Pinpoint the cell where the given text exists, returning its (x, y) midpoint coordinate. 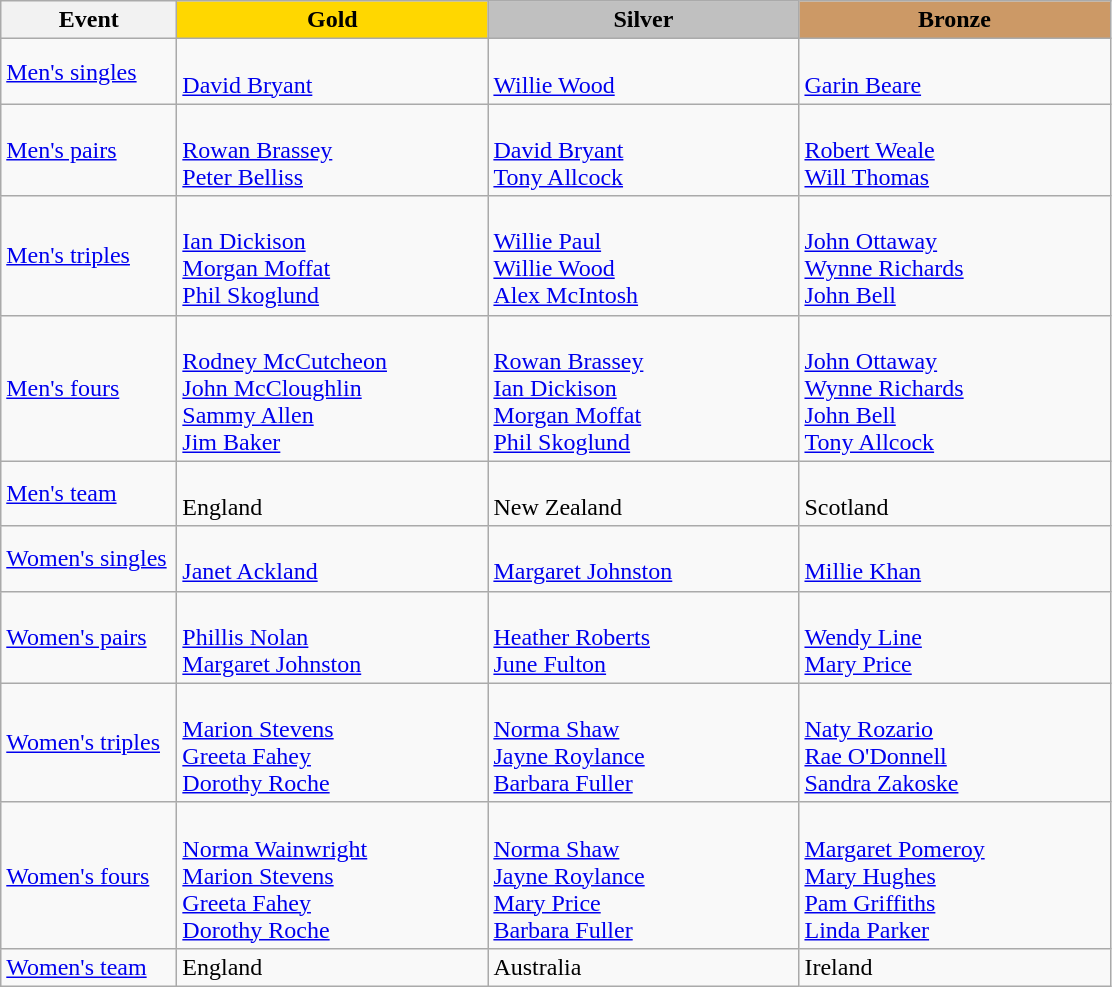
Norma Wainwright Marion Stevens Greeta Fahey Dorothy Roche (332, 875)
Garin Beare (954, 72)
New Zealand (644, 494)
John Ottaway Wynne Richards John Bell (954, 256)
Bronze (954, 20)
John Ottaway Wynne Richards John Bell Tony Allcock (954, 388)
Rowan Brassey Ian Dickison Morgan Moffat Phil Skoglund (644, 388)
Men's team (89, 494)
Rodney McCutcheon John McCloughlin Sammy Allen Jim Baker (332, 388)
Phillis Nolan Margaret Johnston (332, 637)
Ireland (954, 967)
Norma Shaw Jayne Roylance Barbara Fuller (644, 742)
Margaret Johnston (644, 558)
Women's fours (89, 875)
Women's team (89, 967)
Women's triples (89, 742)
Millie Khan (954, 558)
David Bryant Tony Allcock (644, 150)
Men's fours (89, 388)
Willie Wood (644, 72)
Wendy Line Mary Price (954, 637)
Ian Dickison Morgan Moffat Phil Skoglund (332, 256)
Robert Weale Will Thomas (954, 150)
Janet Ackland (332, 558)
Event (89, 20)
Scotland (954, 494)
Gold (332, 20)
Norma Shaw Jayne Roylance Mary Price Barbara Fuller (644, 875)
David Bryant (332, 72)
Silver (644, 20)
Rowan Brassey Peter Belliss (332, 150)
Heather Roberts June Fulton (644, 637)
Naty Rozario Rae O'Donnell Sandra Zakoske (954, 742)
Margaret Pomeroy Mary Hughes Pam Griffiths Linda Parker (954, 875)
Women's singles (89, 558)
Men's pairs (89, 150)
Australia (644, 967)
Willie Paul Willie Wood Alex McIntosh (644, 256)
Women's pairs (89, 637)
Men's triples (89, 256)
Men's singles (89, 72)
Marion Stevens Greeta Fahey Dorothy Roche (332, 742)
